Pinpoint the cell where the given text exists, returning its (X, Y) midpoint coordinate. 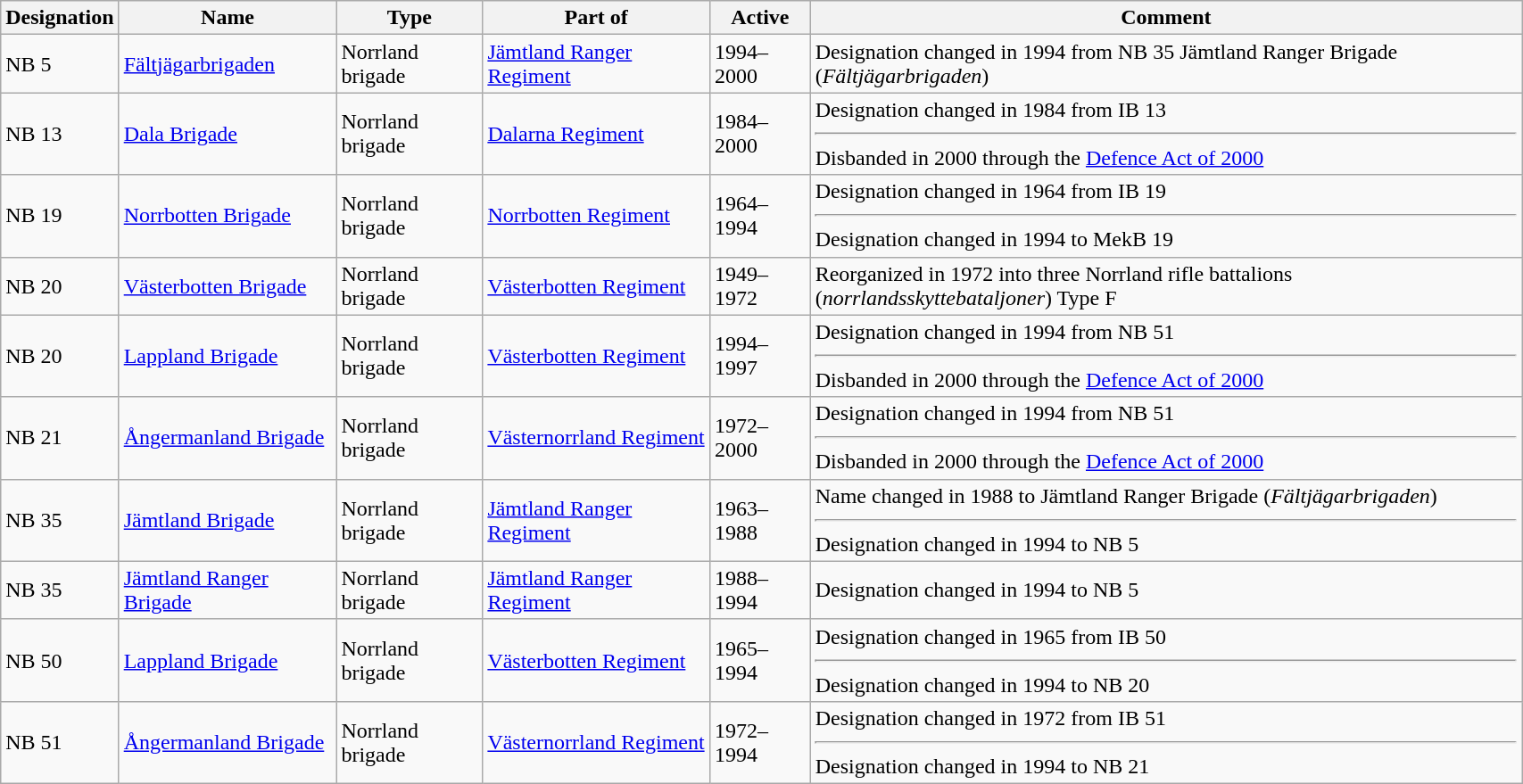
1984–2000 (760, 134)
Designation changed in 1994 from NB 35 Jämtland Ranger Brigade (Fältjägarbrigaden) (1166, 64)
Designation changed in 1994 to NB 5 (1166, 590)
NB 13 (60, 134)
Designation changed in 1972 from IB 51Designation changed in 1994 to NB 21 (1166, 742)
Name (228, 18)
1972–2000 (760, 438)
Reorganized in 1972 into three Norrland rifle battalions (norrlandsskyttebataljoner) Type F (1166, 285)
1964–1994 (760, 216)
Designation changed in 1984 from IB 13Disbanded in 2000 through the Defence Act of 2000 (1166, 134)
NB 19 (60, 216)
Part of (596, 18)
Norrbotten Brigade (228, 216)
Västerbotten Brigade (228, 285)
1994–2000 (760, 64)
1965–1994 (760, 660)
Jämtland Ranger Brigade (228, 590)
NB 5 (60, 64)
Dalarna Regiment (596, 134)
Name changed in 1988 to Jämtland Ranger Brigade (Fältjägarbrigaden)Designation changed in 1994 to NB 5 (1166, 520)
Dala Brigade (228, 134)
1963–1988 (760, 520)
1988–1994 (760, 590)
Jämtland Brigade (228, 520)
Designation changed in 1965 from IB 50Designation changed in 1994 to NB 20 (1166, 660)
1994–1997 (760, 356)
NB 51 (60, 742)
1949–1972 (760, 285)
Designation (60, 18)
NB 21 (60, 438)
Type (410, 18)
Designation changed in 1964 from IB 19Designation changed in 1994 to MekB 19 (1166, 216)
NB 50 (60, 660)
Comment (1166, 18)
Norrbotten Regiment (596, 216)
1972–1994 (760, 742)
Active (760, 18)
Fältjägarbrigaden (228, 64)
